Pinpoint the cell where the given text exists, returning its (X, Y) midpoint coordinate. 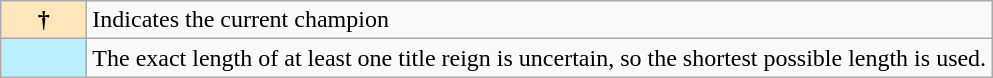
The exact length of at least one title reign is uncertain, so the shortest possible length is used. (540, 58)
† (44, 20)
Indicates the current champion (540, 20)
